Search for the cell housing the specified text and yield its [x, y] center coordinate. 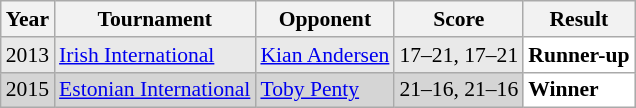
17–21, 17–21 [458, 55]
Winner [578, 90]
Result [578, 19]
2013 [28, 55]
Kian Andersen [324, 55]
Opponent [324, 19]
Irish International [154, 55]
2015 [28, 90]
Toby Penty [324, 90]
Score [458, 19]
Tournament [154, 19]
Estonian International [154, 90]
Runner-up [578, 55]
21–16, 21–16 [458, 90]
Year [28, 19]
